Capture the cell that displays the provided text and extract its [X, Y] central coordinate. 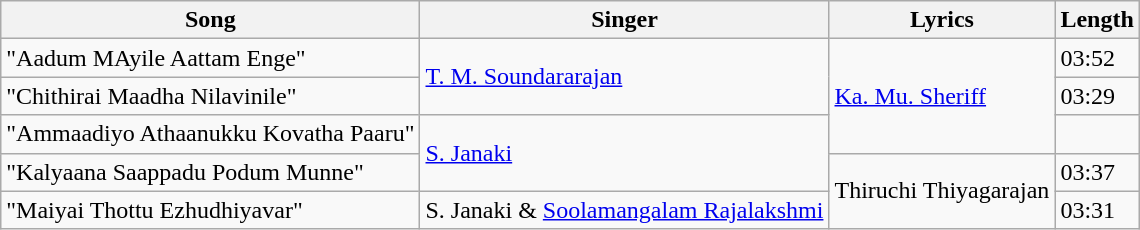
Singer [624, 20]
03:37 [1097, 172]
"Aadum MAyile Aattam Enge" [210, 58]
T. M. Soundararajan [624, 77]
03:29 [1097, 96]
"Kalyaana Saappadu Podum Munne" [210, 172]
03:31 [1097, 210]
"Ammaadiyo Athaanukku Kovatha Paaru" [210, 134]
Thiruchi Thiyagarajan [942, 191]
Song [210, 20]
S. Janaki & Soolamangalam Rajalakshmi [624, 210]
Ka. Mu. Sheriff [942, 96]
Length [1097, 20]
"Maiyai Thottu Ezhudhiyavar" [210, 210]
03:52 [1097, 58]
Lyrics [942, 20]
"Chithirai Maadha Nilavinile" [210, 96]
S. Janaki [624, 153]
